Return [x, y] of the center of cell containing provided text 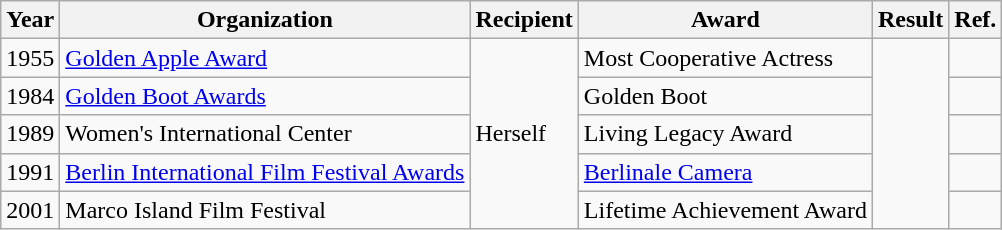
Living Legacy Award [725, 134]
Berlin International Film Festival Awards [265, 172]
Berlinale Camera [725, 172]
Lifetime Achievement Award [725, 210]
1991 [30, 172]
Marco Island Film Festival [265, 210]
Year [30, 20]
2001 [30, 210]
Result [910, 20]
Golden Boot [725, 96]
Golden Boot Awards [265, 96]
1984 [30, 96]
Recipient [524, 20]
Golden Apple Award [265, 58]
Ref. [976, 20]
1955 [30, 58]
Women's International Center [265, 134]
Award [725, 20]
Organization [265, 20]
1989 [30, 134]
Most Cooperative Actress [725, 58]
Herself [524, 134]
